Find where the given text appears and provide that cell's center as (x, y) coordinate. 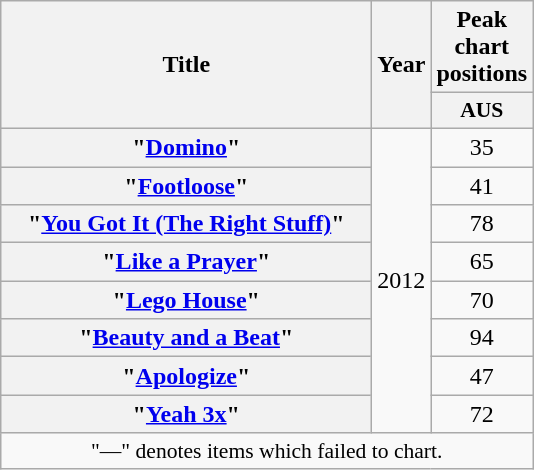
47 (482, 376)
"Yeah 3x" (186, 414)
78 (482, 224)
Title (186, 65)
72 (482, 414)
41 (482, 185)
"Footloose" (186, 185)
70 (482, 300)
65 (482, 262)
"Like a Prayer" (186, 262)
"You Got It (The Right Stuff)" (186, 224)
"—" denotes items which failed to chart. (267, 451)
AUS (482, 111)
Peak chart positions (482, 47)
94 (482, 338)
"Domino" (186, 147)
Year (402, 65)
"Lego House" (186, 300)
35 (482, 147)
"Beauty and a Beat" (186, 338)
2012 (402, 280)
"Apologize" (186, 376)
